From the cell containing the given text, extract its center point as [x, y] coordinate. 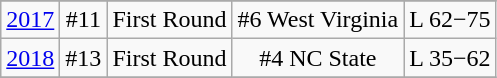
L 62−75 [450, 20]
2018 [30, 58]
#4 NC State [318, 58]
#11 [84, 20]
L 35−62 [450, 58]
#6 West Virginia [318, 20]
2017 [30, 20]
#13 [84, 58]
